Search for the cell housing the specified text and yield its [X, Y] center coordinate. 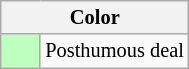
Posthumous deal [114, 51]
Color [95, 17]
